Provide the [X, Y] coordinate of the cell's center where the given text is located.  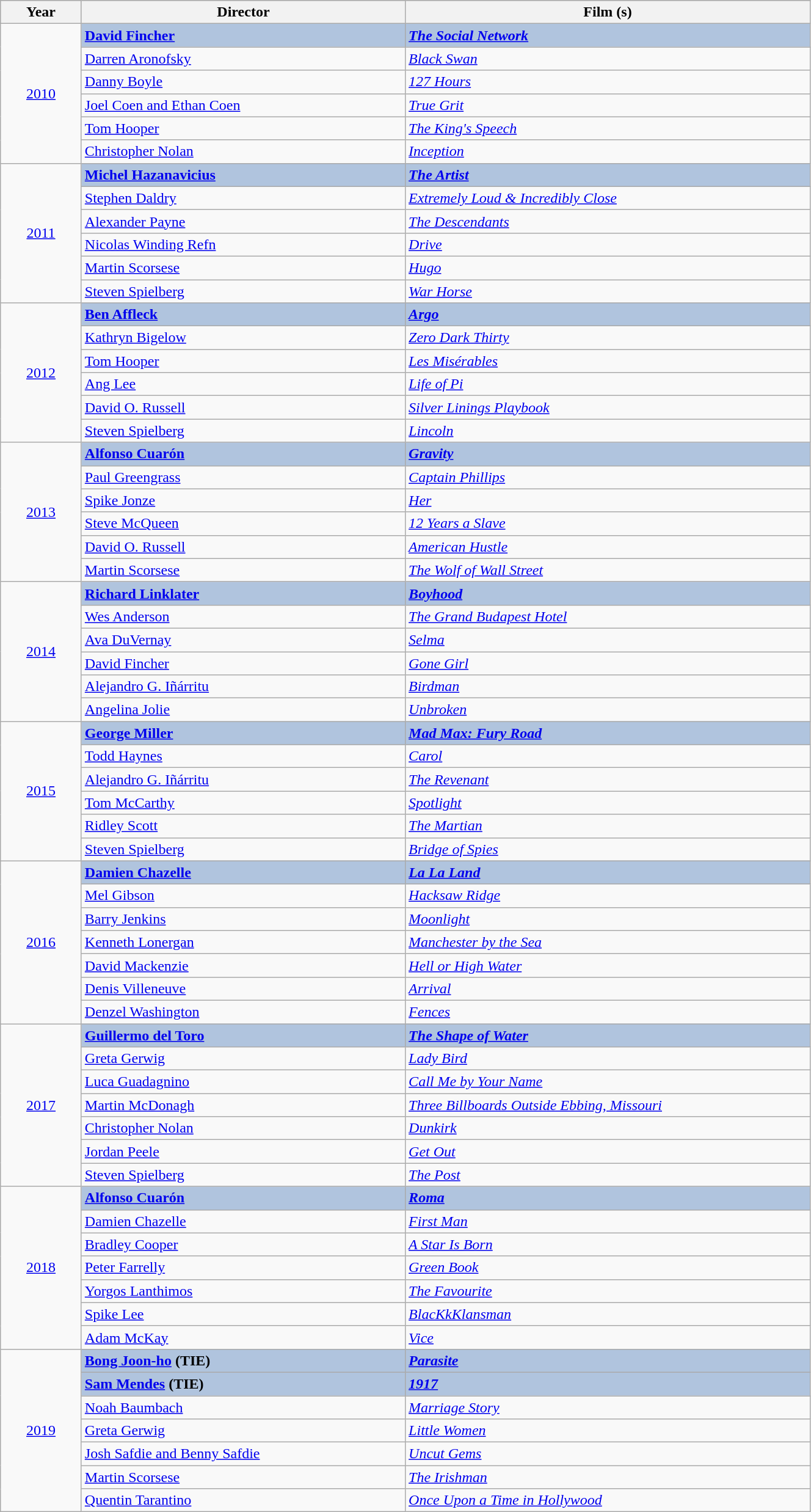
Call Me by Your Name [608, 1082]
Wes Anderson [243, 616]
2015 [42, 791]
Roma [608, 1198]
Paul Greengrass [243, 477]
La La Land [608, 872]
Green Book [608, 1268]
2012 [42, 373]
The Revenant [608, 780]
Get Out [608, 1152]
Josh Safdie and Benny Safdie [243, 1454]
Denis Villeneuve [243, 988]
Quentin Tarantino [243, 1500]
The Grand Budapest Hotel [608, 616]
George Miller [243, 733]
Dunkirk [608, 1128]
Bradley Cooper [243, 1244]
Ridley Scott [243, 826]
Tom McCarthy [243, 803]
Mel Gibson [243, 896]
The Social Network [608, 35]
Richard Linklater [243, 593]
1917 [608, 1384]
American Hustle [608, 547]
Three Billboards Outside Ebbing, Missouri [608, 1105]
True Grit [608, 105]
Lincoln [608, 431]
Jordan Peele [243, 1152]
Hell or High Water [608, 965]
Alexander Payne [243, 221]
Kenneth Lonergan [243, 942]
Arrival [608, 988]
Vice [608, 1337]
Danny Boyle [243, 82]
Marriage Story [608, 1407]
The Martian [608, 826]
Ben Affleck [243, 315]
The Irishman [608, 1477]
Manchester by the Sea [608, 942]
Film (s) [608, 12]
War Horse [608, 291]
Steve McQueen [243, 524]
Hugo [608, 268]
Angelina Jolie [243, 710]
2014 [42, 651]
Gone Girl [608, 663]
Barry Jenkins [243, 919]
12 Years a Slave [608, 524]
Director [243, 12]
Darren Aronofsky [243, 59]
Spike Jonze [243, 500]
Black Swan [608, 59]
Gravity [608, 454]
Unbroken [608, 710]
Les Misérables [608, 361]
The Wolf of Wall Street [608, 570]
Lady Bird [608, 1059]
Denzel Washington [243, 1012]
Todd Haynes [243, 756]
The King's Speech [608, 128]
Selma [608, 640]
The Post [608, 1175]
Captain Phillips [608, 477]
2010 [42, 93]
Sam Mendes (TIE) [243, 1384]
Ava DuVernay [243, 640]
Bridge of Spies [608, 849]
Yorgos Lanthimos [243, 1291]
Peter Farrelly [243, 1268]
Little Women [608, 1431]
Adam McKay [243, 1337]
Spotlight [608, 803]
Life of Pi [608, 384]
Carol [608, 756]
Guillermo del Toro [243, 1035]
Birdman [608, 687]
2013 [42, 512]
Noah Baumbach [243, 1407]
Martin McDonagh [243, 1105]
Fences [608, 1012]
Joel Coen and Ethan Coen [243, 105]
Inception [608, 152]
David Mackenzie [243, 965]
The Artist [608, 175]
Bong Joon-ho (TIE) [243, 1360]
Stephen Daldry [243, 198]
Extremely Loud & Incredibly Close [608, 198]
Zero Dark Thirty [608, 338]
The Shape of Water [608, 1035]
Ang Lee [243, 384]
Michel Hazanavicius [243, 175]
2011 [42, 233]
Mad Max: Fury Road [608, 733]
The Favourite [608, 1291]
Silver Linings Playbook [608, 407]
The Descendants [608, 221]
127 Hours [608, 82]
A Star Is Born [608, 1244]
2017 [42, 1105]
Moonlight [608, 919]
Nicolas Winding Refn [243, 244]
2016 [42, 942]
2019 [42, 1430]
Once Upon a Time in Hollywood [608, 1500]
BlacKkKlansman [608, 1314]
Boyhood [608, 593]
Her [608, 500]
Year [42, 12]
Parasite [608, 1360]
Uncut Gems [608, 1454]
2018 [42, 1268]
First Man [608, 1221]
Kathryn Bigelow [243, 338]
Luca Guadagnino [243, 1082]
Argo [608, 315]
Drive [608, 244]
Hacksaw Ridge [608, 896]
Spike Lee [243, 1314]
